Identify which cell holds the provided text, then report its (x, y) central coordinate. 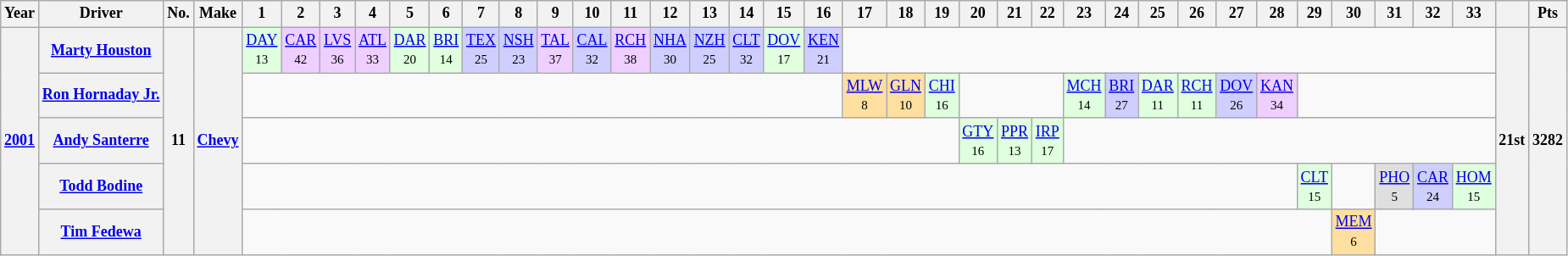
27 (1237, 14)
TAL37 (555, 50)
26 (1197, 14)
MCH14 (1084, 96)
28 (1277, 14)
NSH23 (519, 50)
HOM15 (1473, 186)
MEM6 (1354, 232)
DAR11 (1158, 96)
Make (218, 14)
DOV26 (1237, 96)
PHO5 (1395, 186)
NZH25 (709, 50)
RCH11 (1197, 96)
Chevy (218, 141)
32 (1433, 14)
25 (1158, 14)
DAR20 (410, 50)
CAL32 (592, 50)
Andy Santerre (101, 141)
10 (592, 14)
Pts (1548, 14)
CHI16 (942, 96)
CAR24 (1433, 186)
Year (20, 14)
CLT32 (746, 50)
No. (178, 14)
24 (1122, 14)
1 (262, 14)
3 (337, 14)
KEN21 (824, 50)
8 (519, 14)
CAR42 (301, 50)
GTY16 (978, 141)
IRP17 (1048, 141)
2001 (20, 141)
21st (1512, 141)
DAY13 (262, 50)
3282 (1548, 141)
22 (1048, 14)
DOV17 (784, 50)
GLN10 (906, 96)
30 (1354, 14)
Marty Houston (101, 50)
Driver (101, 14)
BRI14 (446, 50)
LVS36 (337, 50)
7 (481, 14)
21 (1015, 14)
Tim Fedewa (101, 232)
6 (446, 14)
4 (373, 14)
PPR13 (1015, 141)
MLW8 (865, 96)
CLT15 (1314, 186)
NHA30 (670, 50)
16 (824, 14)
15 (784, 14)
RCH38 (631, 50)
20 (978, 14)
9 (555, 14)
33 (1473, 14)
KAN34 (1277, 96)
TEX25 (481, 50)
Ron Hornaday Jr. (101, 96)
29 (1314, 14)
ATL33 (373, 50)
2 (301, 14)
14 (746, 14)
17 (865, 14)
12 (670, 14)
13 (709, 14)
19 (942, 14)
23 (1084, 14)
18 (906, 14)
BRI27 (1122, 96)
5 (410, 14)
Todd Bodine (101, 186)
31 (1395, 14)
